Pinpoint the cell where the given text exists, returning its (x, y) midpoint coordinate. 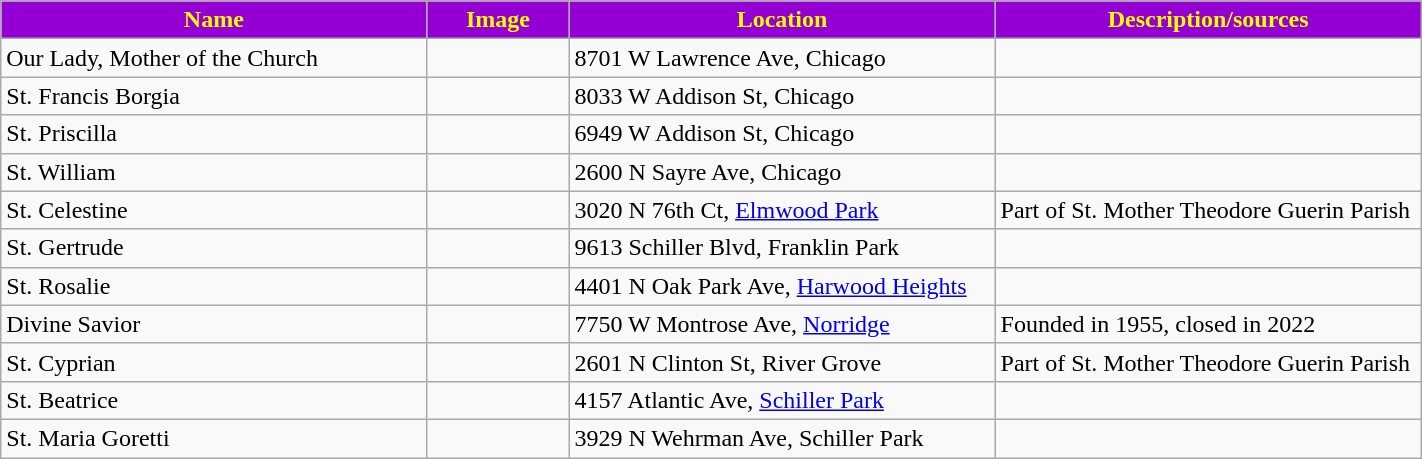
St. Celestine (214, 210)
2600 N Sayre Ave, Chicago (782, 172)
Description/sources (1208, 20)
9613 Schiller Blvd, Franklin Park (782, 248)
4157 Atlantic Ave, Schiller Park (782, 400)
St. Cyprian (214, 362)
Founded in 1955, closed in 2022 (1208, 324)
St. William (214, 172)
St. Priscilla (214, 134)
8701 W Lawrence Ave, Chicago (782, 58)
St. Francis Borgia (214, 96)
Image (498, 20)
3929 N Wehrman Ave, Schiller Park (782, 438)
7750 W Montrose Ave, Norridge (782, 324)
St. Maria Goretti (214, 438)
3020 N 76th Ct, Elmwood Park (782, 210)
4401 N Oak Park Ave, Harwood Heights (782, 286)
6949 W Addison St, Chicago (782, 134)
Location (782, 20)
8033 W Addison St, Chicago (782, 96)
St. Rosalie (214, 286)
Name (214, 20)
St. Gertrude (214, 248)
2601 N Clinton St, River Grove (782, 362)
Divine Savior (214, 324)
Our Lady, Mother of the Church (214, 58)
St. Beatrice (214, 400)
